Return (X, Y) of the center of cell containing provided text 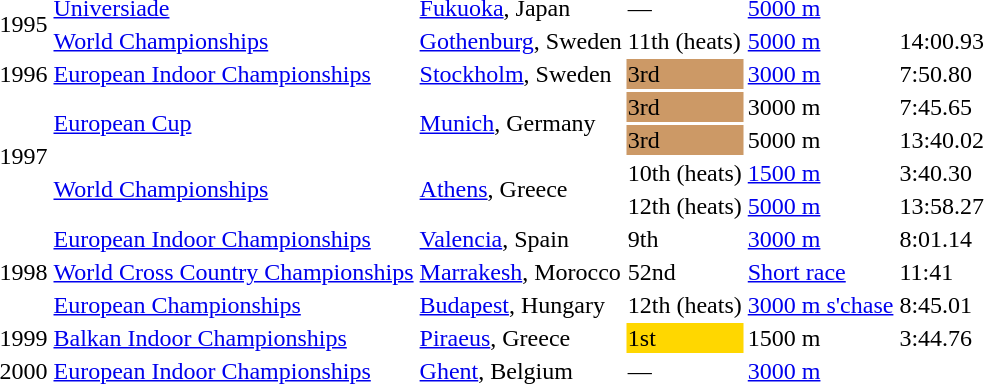
Gothenburg, Sweden (520, 41)
Short race (820, 272)
9th (684, 239)
Stockholm, Sweden (520, 74)
52nd (684, 272)
10th (heats) (684, 173)
1st (684, 338)
European Cup (234, 124)
Valencia, Spain (520, 239)
Piraeus, Greece (520, 338)
3000 m s'chase (820, 305)
Balkan Indoor Championships (234, 338)
Munich, Germany (520, 124)
Athens, Greece (520, 190)
Budapest, Hungary (520, 305)
Marrakesh, Morocco (520, 272)
European Championships (234, 305)
11th (heats) (684, 41)
World Cross Country Championships (234, 272)
